Find where the given text appears and provide that cell's center as (x, y) coordinate. 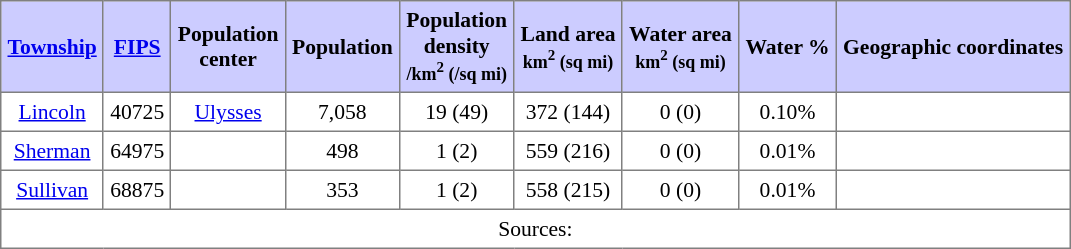
Population (342, 47)
19 (49) (457, 112)
Ulysses (228, 112)
Sherman (52, 150)
FIPS (136, 47)
Land areakm2 (sq mi) (568, 47)
353 (342, 190)
Sources: (536, 228)
Geographic coordinates (953, 47)
Township (52, 47)
558 (215) (568, 190)
64975 (136, 150)
7,058 (342, 112)
Populationdensity/km2 (/sq mi) (457, 47)
0.10% (788, 112)
Water areakm2 (sq mi) (680, 47)
559 (216) (568, 150)
372 (144) (568, 112)
Sullivan (52, 190)
Populationcenter (228, 47)
Water % (788, 47)
Lincoln (52, 112)
40725 (136, 112)
68875 (136, 190)
498 (342, 150)
